Scan for the cell matching the given text and deliver its (x, y) coordinate at center. 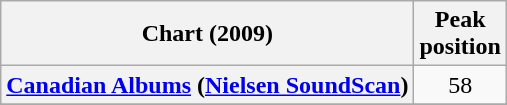
58 (460, 85)
Peakposition (460, 34)
Chart (2009) (208, 34)
Canadian Albums (Nielsen SoundScan) (208, 85)
